Return the (X, Y) coordinate for the center point of the cell that contains the specified text.  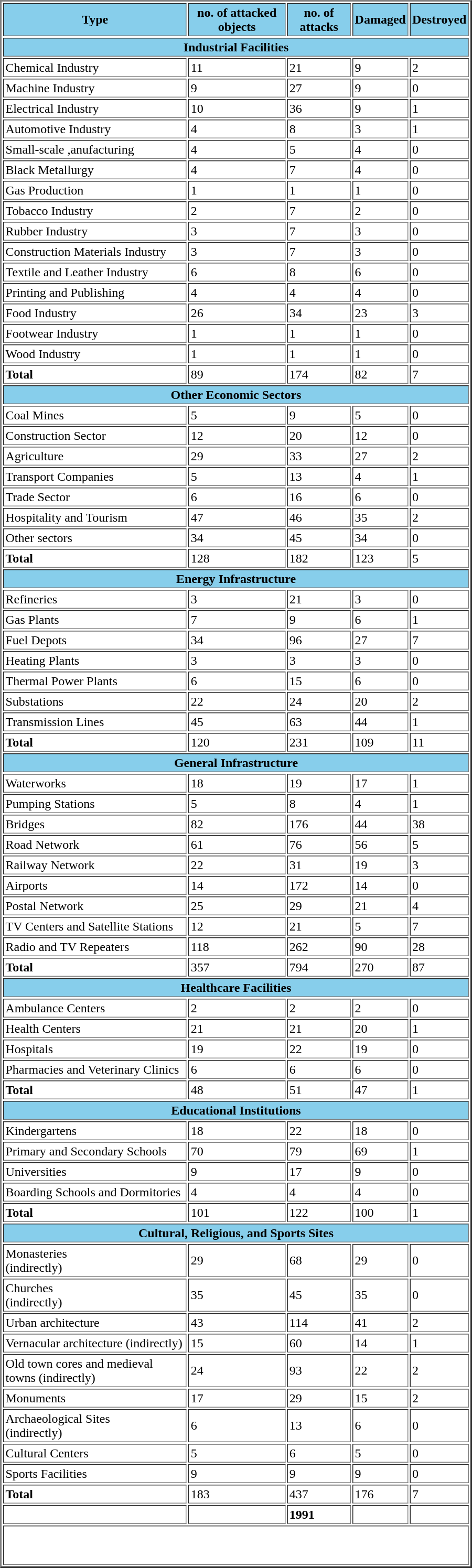
1991 (319, 1515)
Primary and Secondary Schools (95, 1151)
114 (319, 1323)
Electrical Industry (95, 109)
Printing and Publishing (95, 293)
Trade Sector (95, 497)
68 (319, 1260)
Other Economic Sectors (236, 395)
Damaged (380, 20)
Refineries (95, 599)
Fuel Depots (95, 640)
61 (237, 845)
Type (95, 20)
Old town cores and medieval towns (indirectly) (95, 1370)
23 (380, 313)
Churches (indirectly) (95, 1295)
128 (237, 558)
Transport Companies (95, 477)
Railway Network (95, 865)
Kindergartens (95, 1131)
Small-scale ,anufacturing (95, 149)
Postal Network (95, 906)
Food Industry (95, 313)
120 (237, 742)
90 (380, 947)
31 (319, 865)
Footwear Industry (95, 333)
Heating Plants (95, 661)
Cultural Centers (95, 1453)
Construction Sector (95, 436)
Airports (95, 885)
Wood Industry (95, 354)
87 (439, 967)
38 (439, 824)
36 (319, 109)
Monasteries(indirectly) (95, 1260)
Archaeological Sites(indirectly) (95, 1426)
183 (237, 1494)
231 (319, 742)
Hospitals (95, 1049)
70 (237, 1151)
Educational Institutions (236, 1110)
60 (319, 1343)
Gas Production (95, 190)
262 (319, 947)
Transmission Lines (95, 722)
76 (319, 845)
437 (319, 1494)
Machine Industry (95, 88)
100 (380, 1213)
63 (319, 722)
26 (237, 313)
Construction Materials Industry (95, 252)
122 (319, 1213)
43 (237, 1323)
no. of attacked objects (237, 20)
Waterworks (95, 783)
25 (237, 906)
16 (319, 497)
General Infrastructure (236, 763)
TV Centers and Satellite Stations (95, 926)
96 (319, 640)
Other sectors (95, 538)
28 (439, 947)
357 (237, 967)
Radio and TV Repeaters (95, 947)
Universities (95, 1172)
Bridges (95, 824)
Monuments (95, 1398)
Health Centers (95, 1029)
Agriculture (95, 456)
46 (319, 517)
Road Network (95, 845)
56 (380, 845)
10 (237, 109)
93 (319, 1370)
Sports Facilities (95, 1474)
33 (319, 456)
174 (319, 374)
Urban architecture (95, 1323)
Energy Infrastructure (236, 579)
Cultural, Religious, and Sports Sites (236, 1233)
Chemical Industry (95, 68)
Pumping Stations (95, 804)
Destroyed (439, 20)
Tobacco Industry (95, 211)
Thermal Power Plants (95, 681)
79 (319, 1151)
48 (237, 1090)
Boarding Schools and Dormitories (95, 1192)
101 (237, 1213)
Coal Mines (95, 415)
Vernacular architecture (indirectly) (95, 1343)
no. of attacks (319, 20)
794 (319, 967)
Automotive Industry (95, 129)
Substations (95, 701)
Black Metallurgy (95, 170)
Ambulance Centers (95, 1008)
Pharmacies and Veterinary Clinics (95, 1069)
Industrial Facilities (236, 47)
Gas Plants (95, 620)
118 (237, 947)
Hospitality and Tourism (95, 517)
Healthcare Facilities (236, 988)
41 (380, 1323)
109 (380, 742)
172 (319, 885)
270 (380, 967)
51 (319, 1090)
Textile and Leather Industry (95, 272)
182 (319, 558)
123 (380, 558)
Rubber Industry (95, 231)
89 (237, 374)
69 (380, 1151)
